Capture the cell that displays the provided text and extract its (x, y) central coordinate. 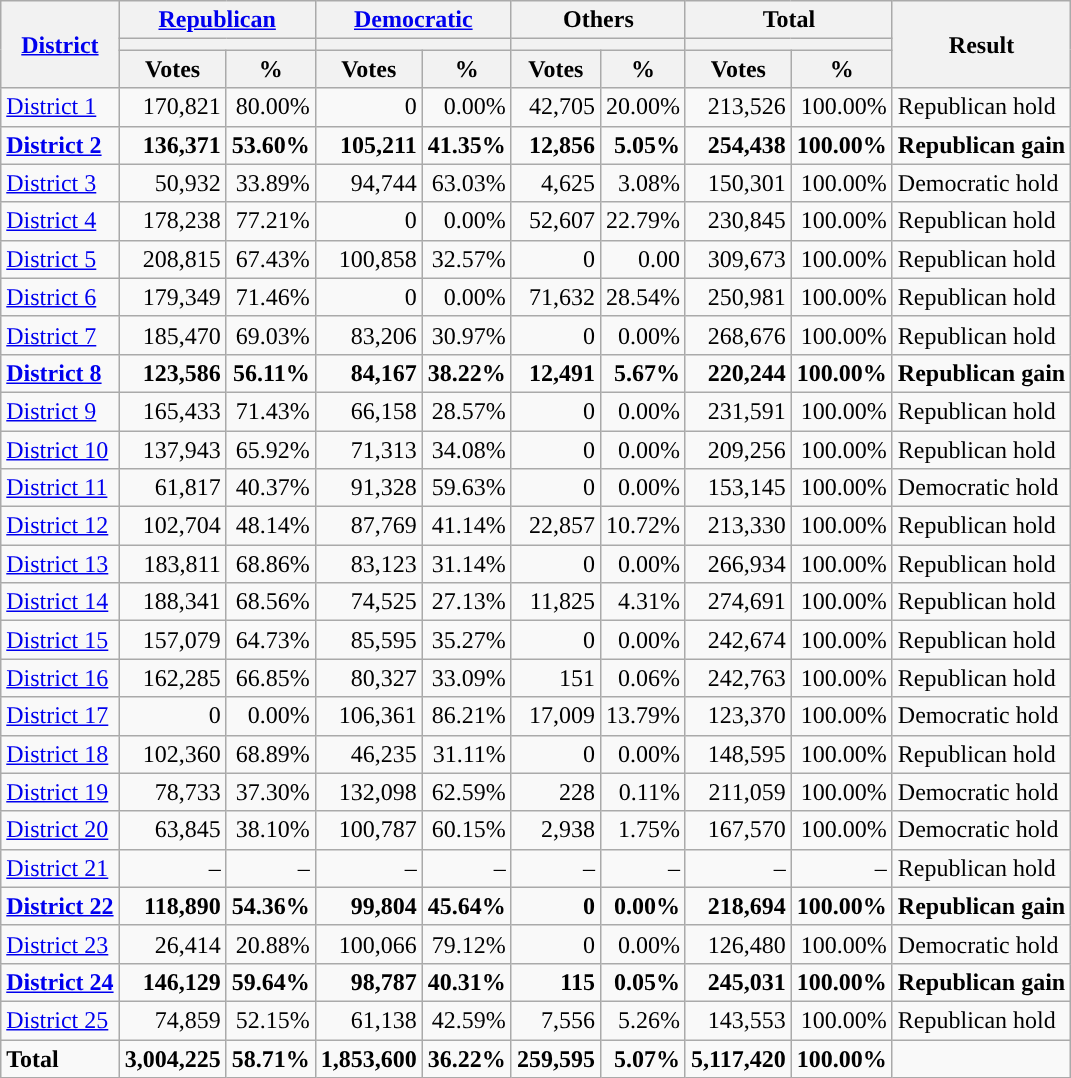
115 (556, 982)
170,821 (172, 107)
208,815 (172, 259)
183,811 (172, 564)
185,470 (172, 335)
11,825 (556, 602)
71.46% (270, 297)
41.35% (466, 145)
68.89% (270, 754)
42.59% (466, 1020)
1,853,600 (368, 1059)
71,632 (556, 297)
209,256 (738, 449)
53.60% (270, 145)
151 (556, 678)
61,817 (172, 488)
102,360 (172, 754)
District (60, 44)
District 15 (60, 640)
259,595 (556, 1059)
71.43% (270, 411)
District 14 (60, 602)
100,066 (368, 944)
28.57% (466, 411)
66,158 (368, 411)
63.03% (466, 183)
167,570 (738, 830)
83,123 (368, 564)
56.11% (270, 373)
5.05% (642, 145)
50,932 (172, 183)
3.08% (642, 183)
52,607 (556, 221)
78,733 (172, 792)
7,556 (556, 1020)
District 25 (60, 1020)
0.05% (642, 982)
266,934 (738, 564)
38.22% (466, 373)
27.13% (466, 602)
District 16 (60, 678)
District 9 (60, 411)
188,341 (172, 602)
5,117,420 (738, 1059)
5.26% (642, 1020)
118,890 (172, 906)
211,059 (738, 792)
105,211 (368, 145)
District 12 (60, 526)
146,129 (172, 982)
268,676 (738, 335)
54.36% (270, 906)
84,167 (368, 373)
80.00% (270, 107)
100,787 (368, 830)
150,301 (738, 183)
District 18 (60, 754)
District 5 (60, 259)
179,349 (172, 297)
31.11% (466, 754)
80,327 (368, 678)
District 2 (60, 145)
District 22 (60, 906)
3,004,225 (172, 1059)
26,414 (172, 944)
1.75% (642, 830)
District 23 (60, 944)
218,694 (738, 906)
61,138 (368, 1020)
66.85% (270, 678)
22,857 (556, 526)
District 8 (60, 373)
68.86% (270, 564)
60.15% (466, 830)
District 6 (60, 297)
40.37% (270, 488)
65.92% (270, 449)
137,943 (172, 449)
Democratic (413, 20)
143,553 (738, 1020)
District 20 (60, 830)
30.97% (466, 335)
213,330 (738, 526)
79.12% (466, 944)
148,595 (738, 754)
2,938 (556, 830)
77.21% (270, 221)
5.07% (642, 1059)
162,285 (172, 678)
228 (556, 792)
35.27% (466, 640)
71,313 (368, 449)
68.56% (270, 602)
74,859 (172, 1020)
59.63% (466, 488)
274,691 (738, 602)
254,438 (738, 145)
52.15% (270, 1020)
District 19 (60, 792)
59.64% (270, 982)
126,480 (738, 944)
4.31% (642, 602)
242,674 (738, 640)
0.00 (642, 259)
10.72% (642, 526)
74,525 (368, 602)
Republican (217, 20)
District 10 (60, 449)
220,244 (738, 373)
13.79% (642, 716)
48.14% (270, 526)
District 21 (60, 868)
20.88% (270, 944)
98,787 (368, 982)
District 3 (60, 183)
46,235 (368, 754)
102,704 (172, 526)
106,361 (368, 716)
District 1 (60, 107)
20.00% (642, 107)
99,804 (368, 906)
91,328 (368, 488)
31.14% (466, 564)
17,009 (556, 716)
63,845 (172, 830)
40.31% (466, 982)
5.67% (642, 373)
178,238 (172, 221)
213,526 (738, 107)
86.21% (466, 716)
100,858 (368, 259)
42,705 (556, 107)
230,845 (738, 221)
0.11% (642, 792)
37.30% (270, 792)
165,433 (172, 411)
District 7 (60, 335)
242,763 (738, 678)
62.59% (466, 792)
132,098 (368, 792)
District 13 (60, 564)
Others (598, 20)
67.43% (270, 259)
12,856 (556, 145)
22.79% (642, 221)
38.10% (270, 830)
123,370 (738, 716)
153,145 (738, 488)
157,079 (172, 640)
41.14% (466, 526)
12,491 (556, 373)
4,625 (556, 183)
231,591 (738, 411)
245,031 (738, 982)
123,586 (172, 373)
250,981 (738, 297)
District 11 (60, 488)
45.64% (466, 906)
33.89% (270, 183)
69.03% (270, 335)
District 17 (60, 716)
83,206 (368, 335)
87,769 (368, 526)
Result (981, 44)
34.08% (466, 449)
28.54% (642, 297)
94,744 (368, 183)
District 4 (60, 221)
0.06% (642, 678)
136,371 (172, 145)
33.09% (466, 678)
64.73% (270, 640)
85,595 (368, 640)
58.71% (270, 1059)
309,673 (738, 259)
36.22% (466, 1059)
District 24 (60, 982)
32.57% (466, 259)
